For the text-containing cell, return its midpoint in [x, y] coordinate format. 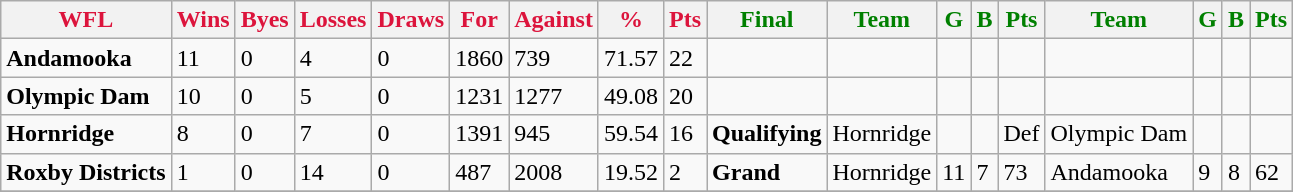
739 [554, 58]
Byes [264, 20]
1860 [480, 58]
5 [333, 96]
4 [333, 58]
73 [1022, 172]
1231 [480, 96]
Grand [767, 172]
Wins [203, 20]
2 [686, 172]
19.52 [630, 172]
Def [1022, 134]
62 [1272, 172]
49.08 [630, 96]
1391 [480, 134]
9 [1208, 172]
14 [333, 172]
For [480, 20]
1 [203, 172]
Draws [411, 20]
1277 [554, 96]
% [630, 20]
Qualifying [767, 134]
71.57 [630, 58]
Roxby Districts [86, 172]
Against [554, 20]
59.54 [630, 134]
2008 [554, 172]
487 [480, 172]
Final [767, 20]
22 [686, 58]
Losses [333, 20]
20 [686, 96]
WFL [86, 20]
945 [554, 134]
10 [203, 96]
16 [686, 134]
